Scan for the cell matching the given text and deliver its [X, Y] coordinate at center. 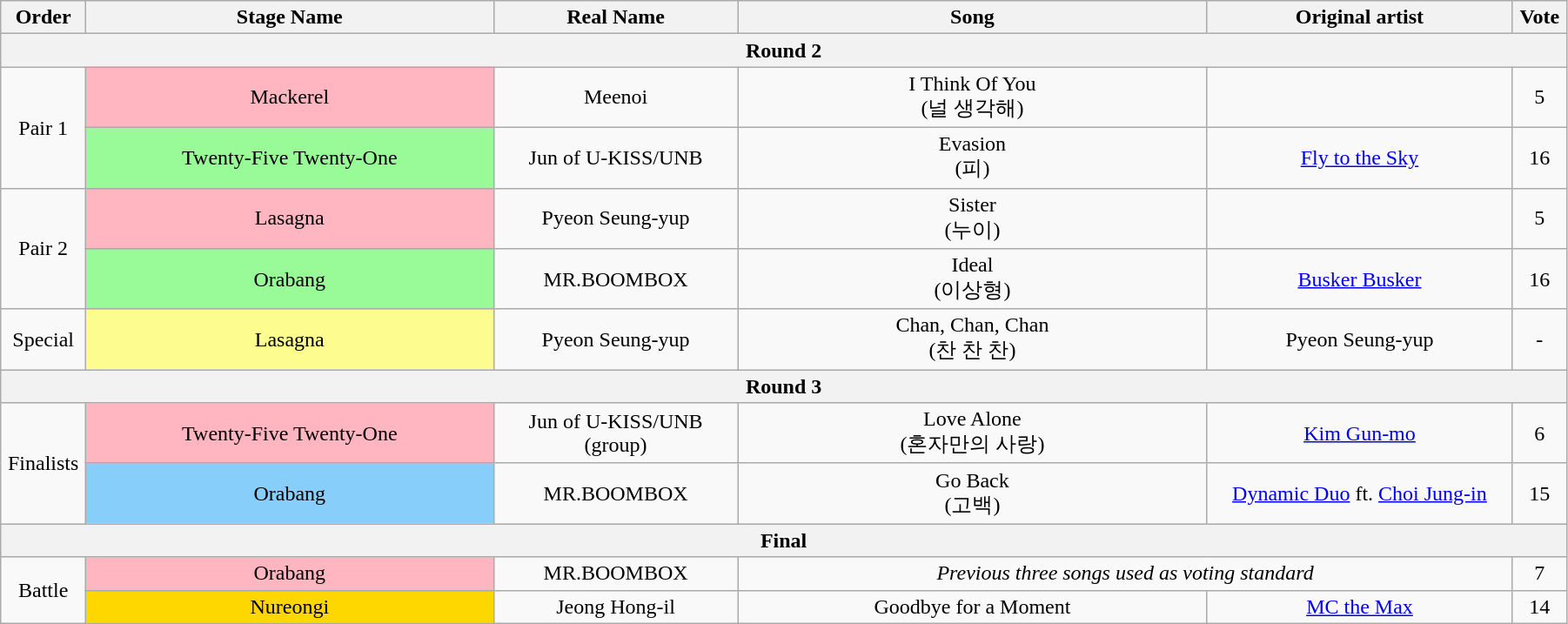
Jun of U-KISS/UNB [616, 158]
Previous three songs used as voting standard [1125, 574]
Round 2 [784, 50]
Order [44, 17]
Goodbye for a Moment [973, 607]
Jun of U-KISS/UNB (group) [616, 433]
Busker Busker [1359, 279]
Jeong Hong-il [616, 607]
Fly to the Sky [1359, 158]
Stage Name [290, 17]
Kim Gun-mo [1359, 433]
I Think Of You(널 생각해) [973, 97]
14 [1539, 607]
Sister(누이) [973, 218]
Round 3 [784, 386]
Pair 2 [44, 249]
Song [973, 17]
- [1539, 339]
6 [1539, 433]
Dynamic Duo ft. Choi Jung-in [1359, 493]
Ideal(이상형) [973, 279]
Meenoi [616, 97]
Special [44, 339]
Love Alone(혼자만의 사랑) [973, 433]
Go Back(고백) [973, 493]
MC the Max [1359, 607]
Original artist [1359, 17]
Evasion(피) [973, 158]
Mackerel [290, 97]
Battle [44, 590]
Finalists [44, 463]
Nureongi [290, 607]
Vote [1539, 17]
Pair 1 [44, 127]
15 [1539, 493]
Final [784, 540]
Chan, Chan, Chan(찬 찬 찬) [973, 339]
7 [1539, 574]
Real Name [616, 17]
